Scan for the cell matching the given text and deliver its (X, Y) coordinate at center. 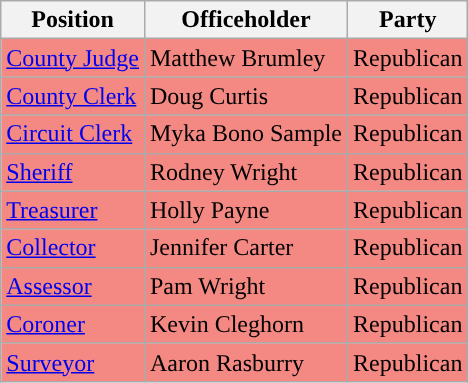
Assessor (73, 286)
County Judge (73, 58)
Jennifer Carter (246, 248)
Party (408, 20)
Matthew Brumley (246, 58)
Kevin Cleghorn (246, 324)
Rodney Wright (246, 172)
Surveyor (73, 362)
Holly Payne (246, 210)
Collector (73, 248)
Officeholder (246, 20)
Sheriff (73, 172)
Doug Curtis (246, 96)
Myka Bono Sample (246, 134)
Circuit Clerk (73, 134)
Coroner (73, 324)
Treasurer (73, 210)
County Clerk (73, 96)
Position (73, 20)
Pam Wright (246, 286)
Aaron Rasburry (246, 362)
